Provide the (X, Y) coordinate of the cell's center where the given text is located.  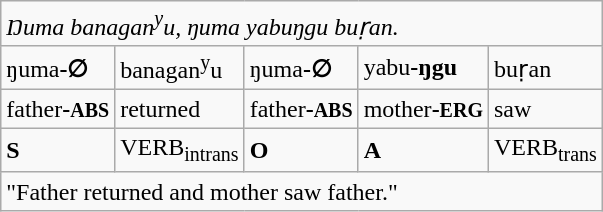
saw (545, 109)
O (301, 150)
returned (180, 109)
mother-ERG (423, 109)
banaganyu (180, 68)
S (58, 150)
"Father returned and mother saw father." (302, 191)
buṛan (545, 68)
VERBintrans (180, 150)
A (423, 150)
yabu-ŋgu (423, 68)
VERBtrans (545, 150)
Ŋuma banaganyu, ŋuma yabuŋgu buṛan. (302, 24)
